Pinpoint the cell where the given text exists, returning its (X, Y) midpoint coordinate. 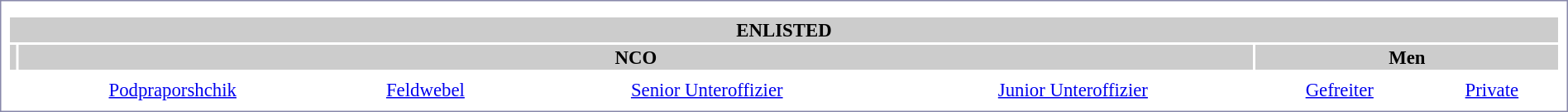
ENLISTED (784, 30)
Men (1408, 57)
Private (1492, 90)
Podpraporshchik (172, 90)
Junior Unteroffizier (1073, 90)
Feldwebel (425, 90)
NCO (636, 57)
Gefreiter (1340, 90)
Senior Unteroffizier (706, 90)
